Determine the [x, y] coordinate at the center of the cell enclosing the given text.  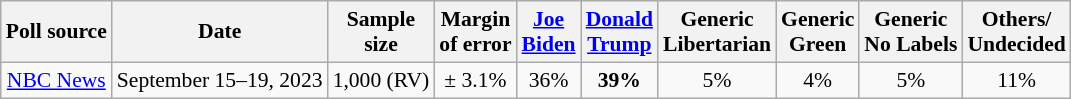
DonaldTrump [620, 32]
GenericNo Labels [910, 32]
4% [818, 80]
Marginof error [475, 32]
GenericGreen [818, 32]
11% [1016, 80]
1,000 (RV) [382, 80]
GenericLibertarian [717, 32]
± 3.1% [475, 80]
Date [220, 32]
Poll source [56, 32]
39% [620, 80]
Samplesize [382, 32]
NBC News [56, 80]
36% [549, 80]
September 15–19, 2023 [220, 80]
JoeBiden [549, 32]
Others/Undecided [1016, 32]
